Identify which cell holds the provided text, then report its (x, y) central coordinate. 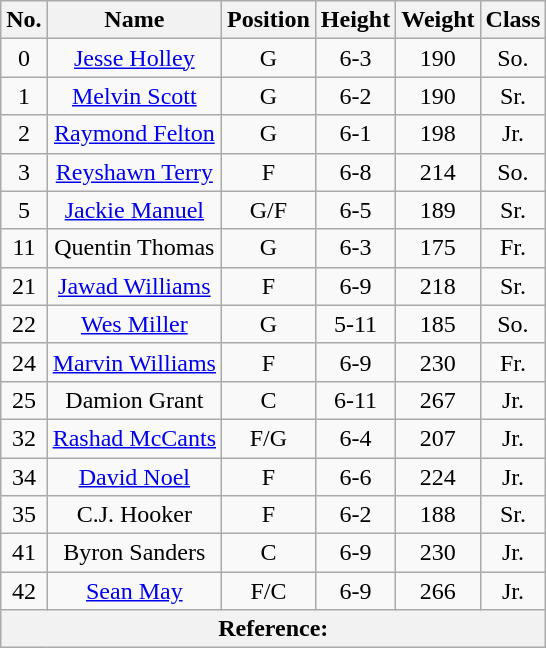
C.J. Hooker (134, 515)
189 (438, 210)
198 (438, 134)
3 (24, 172)
David Noel (134, 477)
41 (24, 553)
1 (24, 96)
21 (24, 286)
185 (438, 324)
Class (513, 20)
Raymond Felton (134, 134)
207 (438, 438)
Melvin Scott (134, 96)
Marvin Williams (134, 362)
Name (134, 20)
22 (24, 324)
6-6 (355, 477)
6-8 (355, 172)
Reyshawn Terry (134, 172)
Jackie Manuel (134, 210)
Reference: (274, 629)
Weight (438, 20)
5 (24, 210)
267 (438, 400)
Height (355, 20)
Jesse Holley (134, 58)
175 (438, 248)
188 (438, 515)
6-11 (355, 400)
34 (24, 477)
Quentin Thomas (134, 248)
5-11 (355, 324)
Rashad McCants (134, 438)
224 (438, 477)
6-5 (355, 210)
11 (24, 248)
35 (24, 515)
No. (24, 20)
Wes Miller (134, 324)
Position (269, 20)
F/G (269, 438)
266 (438, 591)
218 (438, 286)
25 (24, 400)
42 (24, 591)
Sean May (134, 591)
214 (438, 172)
24 (24, 362)
G/F (269, 210)
F/C (269, 591)
Jawad Williams (134, 286)
0 (24, 58)
Byron Sanders (134, 553)
2 (24, 134)
6-1 (355, 134)
6-4 (355, 438)
Damion Grant (134, 400)
32 (24, 438)
